Scan for the cell matching the given text and deliver its [X, Y] coordinate at center. 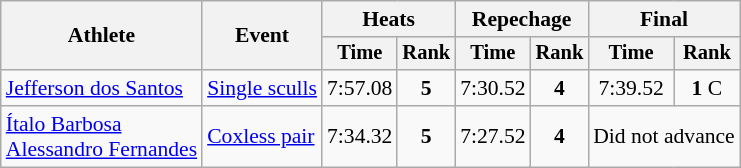
Athlete [102, 36]
Event [262, 36]
Coxless pair [262, 136]
Single sculls [262, 88]
1 C [707, 88]
Ítalo BarbosaAlessandro Fernandes [102, 136]
7:39.52 [631, 88]
Jefferson dos Santos [102, 88]
Did not advance [664, 136]
7:27.52 [492, 136]
7:57.08 [360, 88]
Final [664, 19]
Repechage [522, 19]
Heats [388, 19]
7:30.52 [492, 88]
7:34.32 [360, 136]
